Output the (x, y) coordinate of the center of the cell containing the given text.  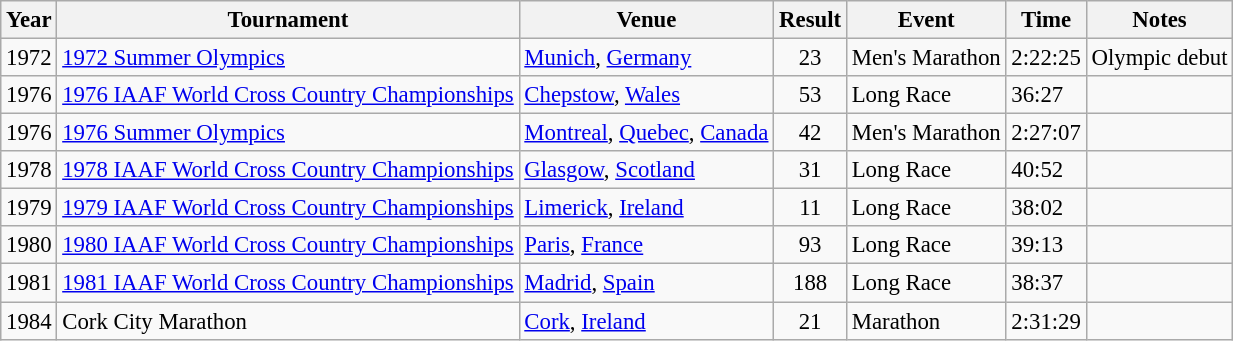
1978 IAAF World Cross Country Championships (288, 170)
53 (810, 95)
23 (810, 58)
42 (810, 133)
1981 (29, 283)
Glasgow, Scotland (646, 170)
31 (810, 170)
Tournament (288, 20)
Munich, Germany (646, 58)
2:22:25 (1046, 58)
1981 IAAF World Cross Country Championships (288, 283)
1972 (29, 58)
1979 IAAF World Cross Country Championships (288, 208)
39:13 (1046, 245)
1980 IAAF World Cross Country Championships (288, 245)
Notes (1160, 20)
36:27 (1046, 95)
Montreal, Quebec, Canada (646, 133)
Limerick, Ireland (646, 208)
Venue (646, 20)
1976 Summer Olympics (288, 133)
Madrid, Spain (646, 283)
1978 (29, 170)
Chepstow, Wales (646, 95)
11 (810, 208)
1984 (29, 321)
38:37 (1046, 283)
Olympic debut (1160, 58)
1980 (29, 245)
1976 IAAF World Cross Country Championships (288, 95)
21 (810, 321)
Marathon (926, 321)
Result (810, 20)
188 (810, 283)
Event (926, 20)
2:27:07 (1046, 133)
Paris, France (646, 245)
Cork City Marathon (288, 321)
1972 Summer Olympics (288, 58)
1979 (29, 208)
40:52 (1046, 170)
Year (29, 20)
Time (1046, 20)
38:02 (1046, 208)
93 (810, 245)
Cork, Ireland (646, 321)
2:31:29 (1046, 321)
